Return (X, Y) of the center of cell containing provided text 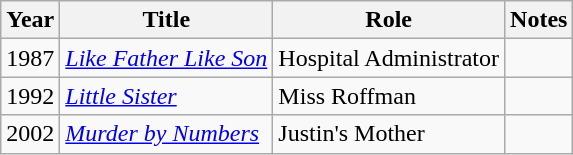
Hospital Administrator (389, 58)
Justin's Mother (389, 134)
1987 (30, 58)
Role (389, 20)
Title (166, 20)
Notes (539, 20)
Little Sister (166, 96)
2002 (30, 134)
Murder by Numbers (166, 134)
1992 (30, 96)
Year (30, 20)
Like Father Like Son (166, 58)
Miss Roffman (389, 96)
